Scan for the cell matching the given text and deliver its [x, y] coordinate at center. 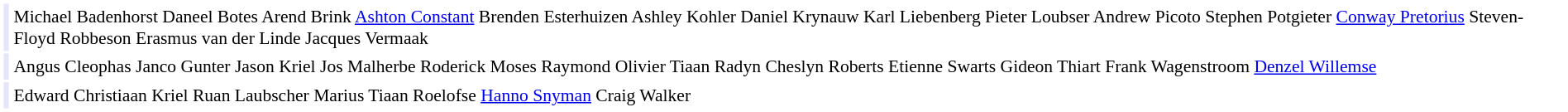
Edward Christiaan Kriel Ruan Laubscher Marius Tiaan Roelofse Hanno Snyman Craig Walker [788, 95]
